Scan for the cell matching the given text and deliver its [x, y] coordinate at center. 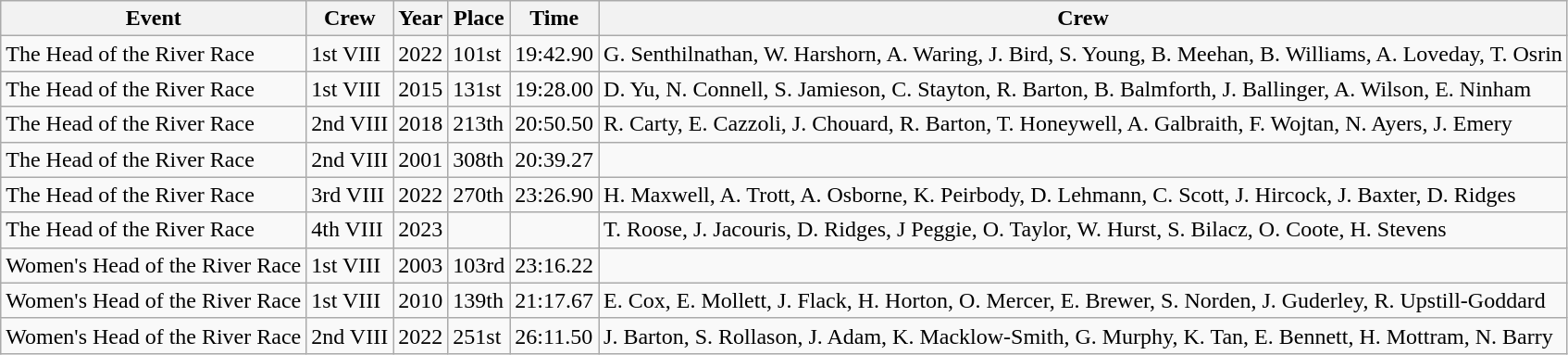
T. Roose, J. Jacouris, D. Ridges, J Peggie, O. Taylor, W. Hurst, S. Bilacz, O. Coote, H. Stevens [1083, 230]
139th [479, 300]
19:28.00 [554, 89]
4th VIII [350, 230]
270th [479, 195]
131st [479, 89]
2015 [420, 89]
26:11.50 [554, 336]
308th [479, 159]
J. Barton, S. Rollason, J. Adam, K. Macklow-Smith, G. Murphy, K. Tan, E. Bennett, H. Mottram, N. Barry [1083, 336]
20:50.50 [554, 124]
2018 [420, 124]
101st [479, 54]
213th [479, 124]
23:26.90 [554, 195]
2010 [420, 300]
2001 [420, 159]
D. Yu, N. Connell, S. Jamieson, C. Stayton, R. Barton, B. Balmforth, J. Ballinger, A. Wilson, E. Ninham [1083, 89]
19:42.90 [554, 54]
2023 [420, 230]
251st [479, 336]
23:16.22 [554, 265]
E. Cox, E. Mollett, J. Flack, H. Horton, O. Mercer, E. Brewer, S. Norden, J. Guderley, R. Upstill-Goddard [1083, 300]
G. Senthilnathan, W. Harshorn, A. Waring, J. Bird, S. Young, B. Meehan, B. Williams, A. Loveday, T. Osrin [1083, 54]
Time [554, 19]
Place [479, 19]
Event [154, 19]
21:17.67 [554, 300]
3rd VIII [350, 195]
Year [420, 19]
R. Carty, E. Cazzoli, J. Chouard, R. Barton, T. Honeywell, A. Galbraith, F. Wojtan, N. Ayers, J. Emery [1083, 124]
20:39.27 [554, 159]
H. Maxwell, A. Trott, A. Osborne, K. Peirbody, D. Lehmann, C. Scott, J. Hircock, J. Baxter, D. Ridges [1083, 195]
2003 [420, 265]
103rd [479, 265]
